Extract the [X, Y] coordinate from the center of the cell holding the provided text.  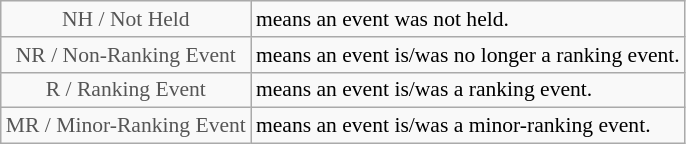
means an event is/was a ranking event. [468, 90]
NH / Not Held [126, 19]
R / Ranking Event [126, 90]
NR / Non-Ranking Event [126, 55]
means an event is/was no longer a ranking event. [468, 55]
MR / Minor-Ranking Event [126, 126]
means an event was not held. [468, 19]
means an event is/was a minor-ranking event. [468, 126]
